Return the (X, Y) coordinate for the center point of the cell that contains the specified text.  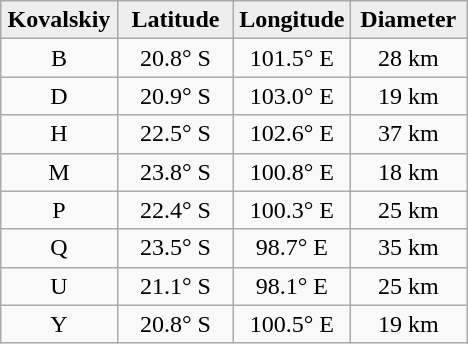
P (59, 210)
21.1° S (175, 286)
B (59, 58)
37 km (408, 134)
M (59, 172)
100.3° E (292, 210)
H (59, 134)
98.1° E (292, 286)
Q (59, 248)
100.5° E (292, 324)
98.7° E (292, 248)
101.5° E (292, 58)
D (59, 96)
100.8° E (292, 172)
23.5° S (175, 248)
18 km (408, 172)
23.8° S (175, 172)
Kovalskiy (59, 20)
22.4° S (175, 210)
U (59, 286)
103.0° E (292, 96)
Longitude (292, 20)
20.9° S (175, 96)
Y (59, 324)
102.6° E (292, 134)
28 km (408, 58)
35 km (408, 248)
Diameter (408, 20)
Latitude (175, 20)
22.5° S (175, 134)
